Provide the [x, y] coordinate of the cell's center where the given text is located.  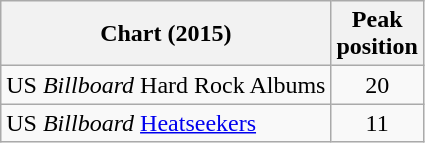
Chart (2015) [166, 34]
US Billboard Heatseekers [166, 123]
20 [377, 85]
Peakposition [377, 34]
11 [377, 123]
US Billboard Hard Rock Albums [166, 85]
